Output the (x, y) coordinate of the center of the cell containing the given text.  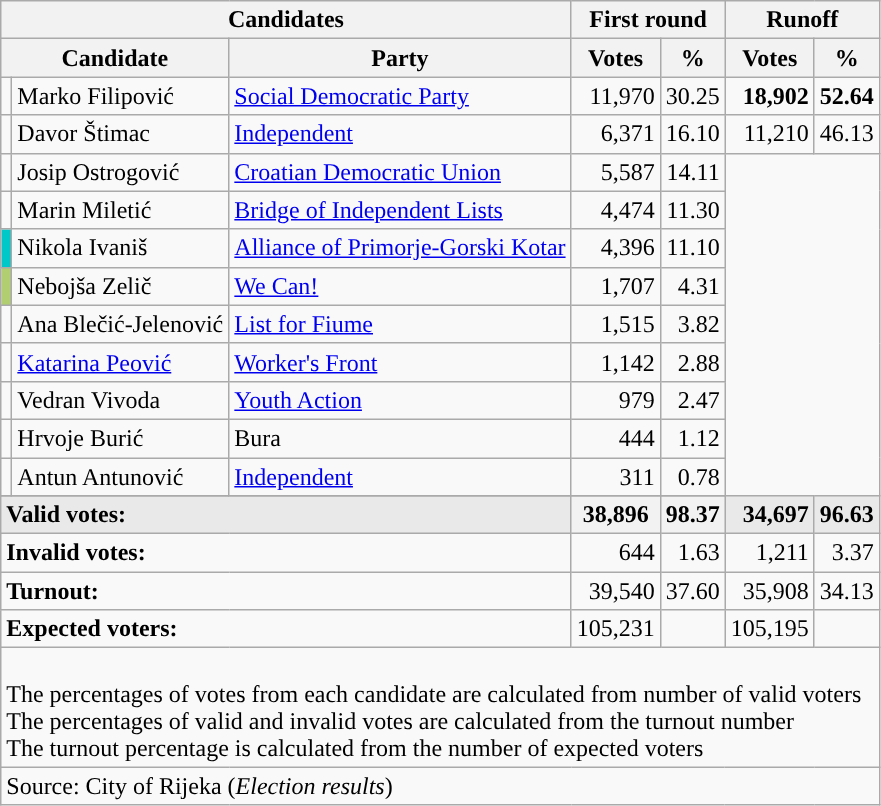
1,515 (616, 324)
Expected voters: (286, 629)
Candidate (115, 58)
Marin Miletić (120, 210)
37.60 (692, 591)
4,474 (616, 210)
Marko Filipović (120, 96)
11,210 (770, 134)
38,896 (616, 515)
11.30 (692, 210)
98.37 (692, 515)
Antun Antunović (120, 477)
Party (400, 58)
Hrvoje Burić (120, 438)
Ana Blečić-Jelenović (120, 324)
Katarina Peović (120, 362)
34.13 (846, 591)
96.63 (846, 515)
Valid votes: (286, 515)
Source: City of Rijeka (Election results) (440, 786)
Alliance of Primorje-Gorski Kotar (400, 248)
Worker's Front (400, 362)
5,587 (616, 172)
11,970 (616, 96)
Nikola Ivaniš (120, 248)
Vedran Vivoda (120, 400)
Social Democratic Party (400, 96)
14.11 (692, 172)
List for Fiume (400, 324)
34,697 (770, 515)
2.88 (692, 362)
Josip Ostrogović (120, 172)
6,371 (616, 134)
1,142 (616, 362)
4.31 (692, 286)
Bridge of Independent Lists (400, 210)
Turnout: (286, 591)
Croatian Democratic Union (400, 172)
Candidates (286, 20)
105,231 (616, 629)
644 (616, 553)
2.47 (692, 400)
18,902 (770, 96)
1,211 (770, 553)
1,707 (616, 286)
979 (616, 400)
1.12 (692, 438)
444 (616, 438)
11.10 (692, 248)
Davor Štimac (120, 134)
39,540 (616, 591)
Nebojša Zelič (120, 286)
35,908 (770, 591)
30.25 (692, 96)
0.78 (692, 477)
Youth Action (400, 400)
Invalid votes: (286, 553)
First round (648, 20)
3.37 (846, 553)
46.13 (846, 134)
311 (616, 477)
52.64 (846, 96)
3.82 (692, 324)
4,396 (616, 248)
1.63 (692, 553)
105,195 (770, 629)
Bura (400, 438)
16.10 (692, 134)
Runoff (802, 20)
We Can! (400, 286)
